Pinpoint the cell where the given text exists, returning its [X, Y] midpoint coordinate. 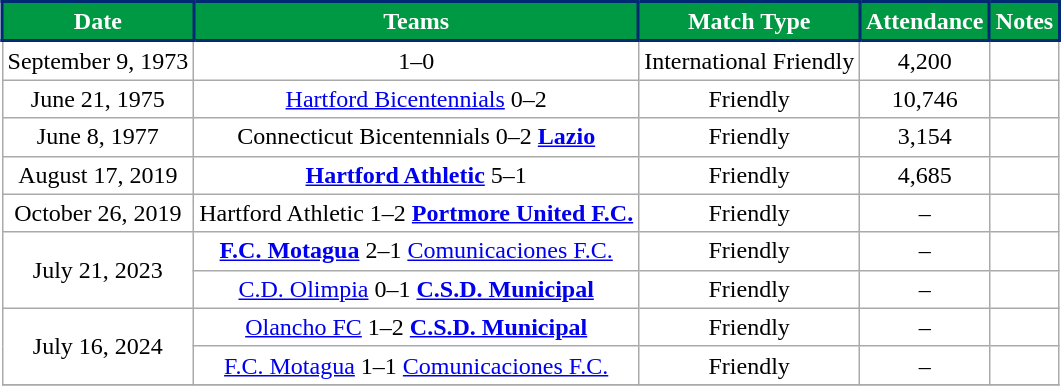
1–0 [416, 60]
Notes [1025, 22]
Date [98, 22]
June 8, 1977 [98, 137]
F.C. Motagua 1–1 Comunicaciones F.C. [416, 365]
F.C. Motagua 2–1 Comunicaciones F.C. [416, 251]
Match Type [750, 22]
August 17, 2019 [98, 175]
June 21, 1975 [98, 99]
International Friendly [750, 60]
10,746 [925, 99]
July 21, 2023 [98, 270]
Connecticut Bicentennials 0–2 Lazio [416, 137]
September 9, 1973 [98, 60]
July 16, 2024 [98, 346]
4,200 [925, 60]
C.D. Olimpia 0–1 C.S.D. Municipal [416, 289]
Olancho FC 1–2 C.S.D. Municipal [416, 327]
Hartford Bicentennials 0–2 [416, 99]
Hartford Athletic 1–2 Portmore United F.C. [416, 213]
Teams [416, 22]
Attendance [925, 22]
Hartford Athletic 5–1 [416, 175]
October 26, 2019 [98, 213]
4,685 [925, 175]
3,154 [925, 137]
